Determine the (X, Y) coordinate at the center of the cell enclosing the given text.  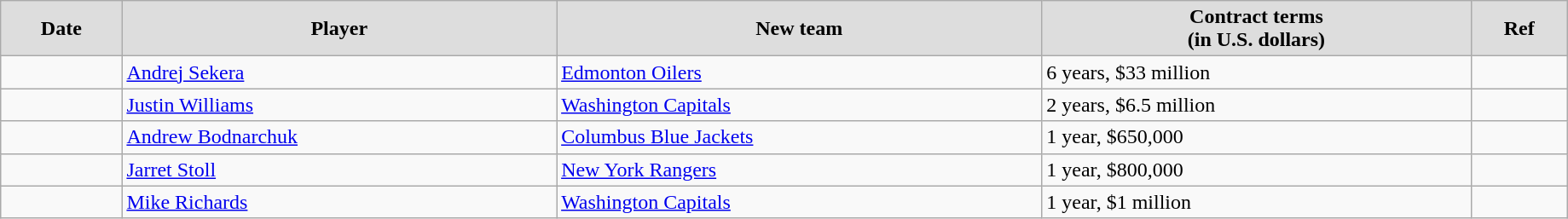
New team (800, 29)
1 year, $1 million (1257, 202)
Edmonton Oilers (800, 72)
Andrej Sekera (339, 72)
Ref (1519, 29)
1 year, $650,000 (1257, 137)
1 year, $800,000 (1257, 170)
New York Rangers (800, 170)
Justin Williams (339, 105)
Date (61, 29)
Jarret Stoll (339, 170)
Mike Richards (339, 202)
Columbus Blue Jackets (800, 137)
2 years, $6.5 million (1257, 105)
Andrew Bodnarchuk (339, 137)
Player (339, 29)
Contract terms(in U.S. dollars) (1257, 29)
6 years, $33 million (1257, 72)
